Locate the cell with the specified text and output its (x, y) center coordinate. 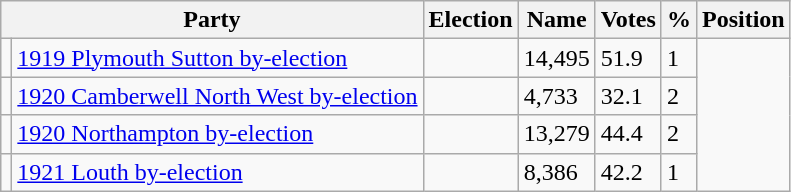
Party (212, 20)
4,733 (556, 96)
1919 Plymouth Sutton by-election (218, 58)
32.1 (628, 96)
8,386 (556, 172)
44.4 (628, 134)
Votes (628, 20)
Election (470, 20)
13,279 (556, 134)
Name (556, 20)
% (678, 20)
42.2 (628, 172)
1920 Camberwell North West by-election (218, 96)
Position (743, 20)
1920 Northampton by-election (218, 134)
1921 Louth by-election (218, 172)
51.9 (628, 58)
14,495 (556, 58)
